For the text-containing cell, return its midpoint in [X, Y] coordinate format. 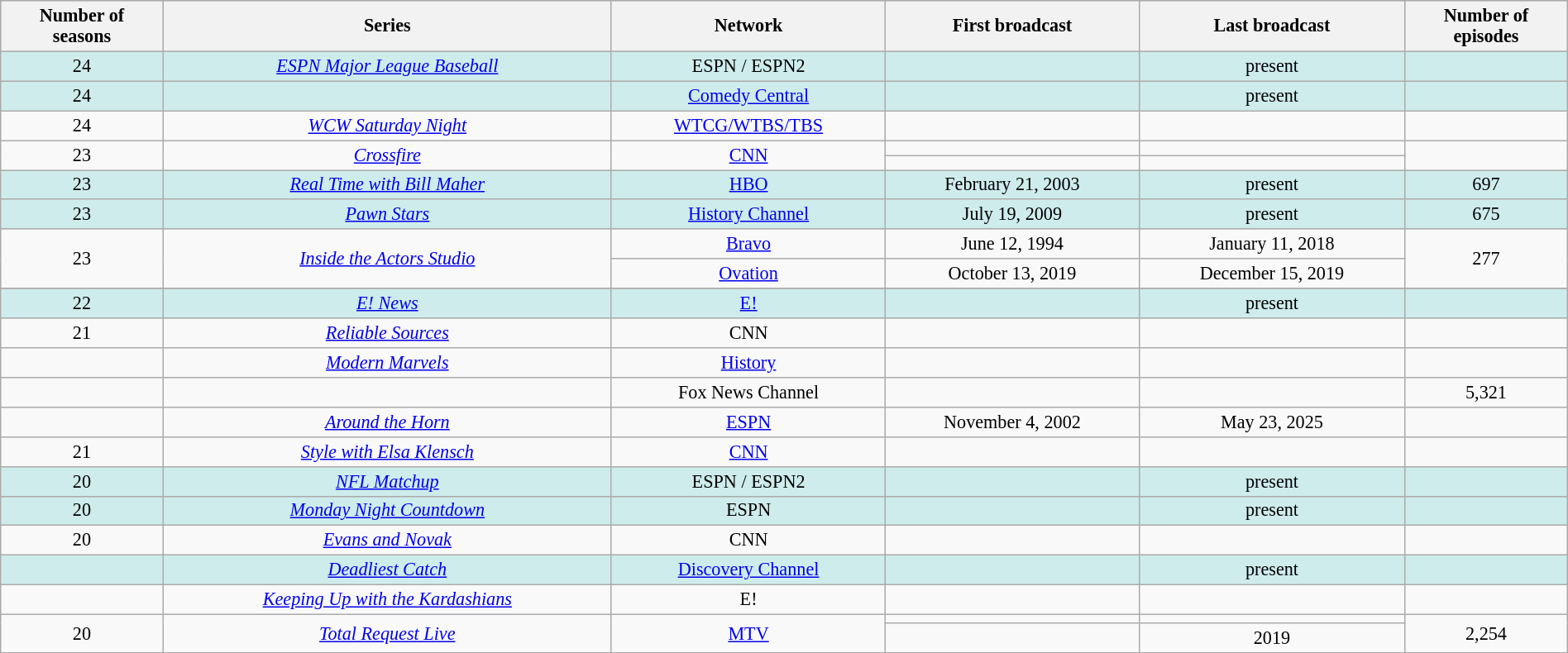
Monday Night Countdown [387, 511]
WCW Saturday Night [387, 126]
Deadliest Catch [387, 570]
June 12, 1994 [1012, 244]
November 4, 2002 [1012, 422]
Pawn Stars [387, 214]
Number ofseasons [82, 26]
Fox News Channel [748, 392]
Comedy Central [748, 96]
Reliable Sources [387, 333]
Ovation [748, 274]
22 [82, 303]
Discovery Channel [748, 570]
July 19, 2009 [1012, 214]
WTCG/WTBS/TBS [748, 126]
Total Request Live [387, 633]
Around the Horn [387, 422]
February 21, 2003 [1012, 184]
Style with Elsa Klensch [387, 451]
Last broadcast [1272, 26]
Series [387, 26]
5,321 [1487, 392]
Network [748, 26]
Evans and Novak [387, 541]
HBO [748, 184]
277 [1487, 259]
675 [1487, 214]
Bravo [748, 244]
October 13, 2019 [1012, 274]
January 11, 2018 [1272, 244]
2019 [1272, 638]
697 [1487, 184]
Keeping Up with the Kardashians [387, 599]
December 15, 2019 [1272, 274]
Inside the Actors Studio [387, 259]
May 23, 2025 [1272, 422]
Real Time with Bill Maher [387, 184]
History Channel [748, 214]
NFL Matchup [387, 481]
Crossfire [387, 155]
Number ofepisodes [1487, 26]
First broadcast [1012, 26]
ESPN Major League Baseball [387, 66]
2,254 [1487, 633]
Modern Marvels [387, 362]
History [748, 362]
E! News [387, 303]
MTV [748, 633]
